Provide the [X, Y] coordinate of the cell's center where the given text is located.  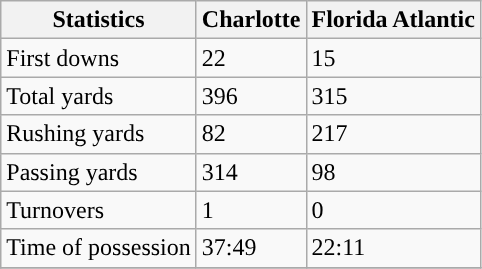
314 [251, 172]
22 [251, 58]
Charlotte [251, 20]
Florida Atlantic [393, 20]
Passing yards [99, 172]
98 [393, 172]
15 [393, 58]
First downs [99, 58]
0 [393, 210]
315 [393, 96]
82 [251, 134]
22:11 [393, 248]
Rushing yards [99, 134]
Statistics [99, 20]
Turnovers [99, 210]
1 [251, 210]
Time of possession [99, 248]
Total yards [99, 96]
217 [393, 134]
37:49 [251, 248]
396 [251, 96]
